Find where the given text appears and provide that cell's center as (X, Y) coordinate. 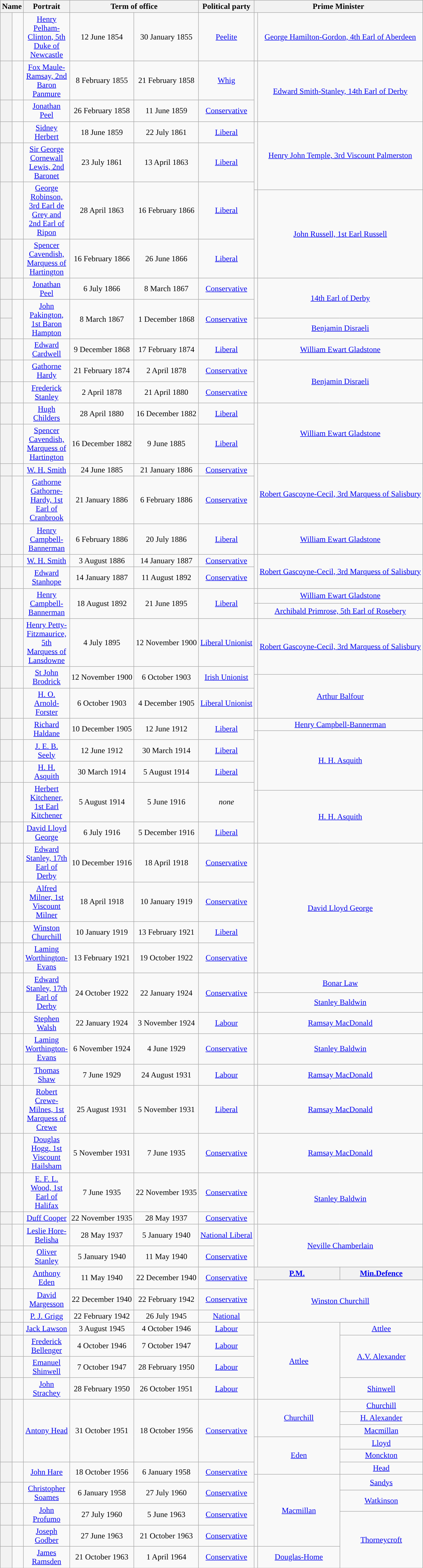
10 December 1905 (102, 729)
P.M. (297, 1273)
Alfred Milner, 1st Viscount Milner (47, 902)
Herbert Kitchener, 1st Earl Kitchener (47, 802)
Gathorne Gathorne-Hardy, 1st Earl of Cranbrook (47, 500)
Min.Defence (381, 1273)
25 August 1931 (102, 1109)
H. Alexander (381, 1418)
26 June 1866 (166, 259)
7 June 1929 (102, 1075)
26 February 1858 (102, 111)
Duff Cooper (47, 1218)
Irish Unionist (226, 677)
4 December 1905 (166, 703)
12 June 1854 (102, 37)
Edward Smith-Stanley, 14th Earl of Derby (340, 91)
Eden (299, 1455)
11 June 1859 (166, 111)
22 July 1861 (166, 132)
George Hamilton-Gordon, 4th Earl of Aberdeen (340, 37)
10 December 1916 (102, 863)
9 June 1885 (166, 444)
30 January 1855 (166, 37)
5 December 1916 (166, 832)
26 July 1945 (166, 1316)
Thorneycroft (381, 1540)
14th Earl of Derby (340, 298)
Edward Stanhope (47, 578)
Douglas Hogg, 1st Viscount Hailsham (47, 1153)
E. F. L. Wood, 1st Earl of Halifax (47, 1192)
Antony Head (47, 1430)
Political party (226, 7)
5 June 1916 (166, 802)
19 October 1922 (166, 958)
J. E. B. Seely (47, 750)
24 August 1931 (166, 1075)
18 August 1892 (102, 603)
Sandys (381, 1482)
Christopher Soames (47, 1493)
Lloyd (381, 1443)
4 June 1929 (166, 1049)
4 July 1895 (102, 643)
Watkinson (381, 1501)
National Liberal (226, 1235)
Henry John Temple, 3rd Viscount Palmerston (340, 156)
24 October 1922 (102, 993)
Shinwell (381, 1388)
James Ramsden (47, 1557)
6 July 1916 (102, 832)
1 December 1868 (166, 319)
P. J. Grigg (47, 1316)
John Hare (47, 1472)
Jack Lawson (47, 1329)
Head (381, 1468)
St John Brodrick (47, 677)
11 August 1892 (166, 578)
Fox Maule-Ramsay, 2nd Baron Panmure (47, 80)
5 June 1963 (166, 1514)
Robert Crewe-Milnes, 1st Marquess of Crewe (47, 1109)
Joseph Godber (47, 1536)
Name (12, 7)
Monckton (381, 1455)
Gathorne Hardy (47, 370)
Frederick Stanley (47, 392)
24 June 1885 (102, 470)
Sir George Cornewall Lewis, 2nd Baronet (47, 163)
Oliver Stanley (47, 1256)
23 July 1861 (102, 163)
3 November 1924 (166, 1023)
Henry Petty-Fitzmaurice, 5th Marquess of Lansdowne (47, 643)
Archibald Primrose, 5th Earl of Rosebery (340, 611)
13 April 1863 (166, 163)
Peelite (226, 37)
1 April 1964 (166, 1557)
3 August 1945 (102, 1329)
Thomas Shaw (47, 1075)
21 February 1858 (166, 80)
Prime Minister (339, 7)
David Margesson (47, 1299)
6 July 1866 (102, 289)
Frederick Bellenger (47, 1346)
Bonar Law (340, 983)
John Russell, 1st Earl Russell (340, 234)
George Robinson, 3rd Earl de Grey and 2nd Earl of Ripon (47, 211)
Emanuel Shinwell (47, 1367)
Stephen Walsh (47, 1023)
27 June 1963 (102, 1536)
Richard Haldane (47, 729)
Hugh Childers (47, 414)
6 November 1924 (102, 1049)
28 April 1880 (102, 414)
21 April 1880 (166, 392)
H. O. Arnold-Forster (47, 703)
John Strachey (47, 1388)
A.V. Alexander (381, 1356)
28 April 1863 (102, 211)
Term of office (134, 7)
9 December 1868 (102, 349)
20 July 1886 (166, 539)
3 August 1886 (102, 561)
Leslie Hore-Belisha (47, 1235)
31 October 1951 (102, 1430)
Portrait (47, 7)
Neville Chamberlain (340, 1246)
26 October 1951 (166, 1388)
8 February 1855 (102, 80)
Anthony Eden (47, 1278)
18 June 1859 (102, 132)
Whig (226, 80)
National (226, 1316)
none (226, 802)
John Profumo (47, 1514)
21 February 1874 (102, 370)
Edward Cardwell (47, 349)
Arthur Balfour (340, 696)
21 June 1895 (166, 603)
17 February 1874 (166, 349)
Douglas-Home (299, 1557)
Sidney Herbert (47, 132)
John Pakington, 1st Baron Hampton (47, 319)
Henry Pelham-Clinton, 5th Duke of Newcastle (47, 37)
